Provide the (x, y) coordinate of the cell's center where the given text is located.  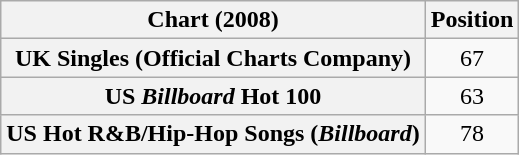
US Hot R&B/Hip-Hop Songs (Billboard) (213, 134)
Position (472, 20)
Chart (2008) (213, 20)
UK Singles (Official Charts Company) (213, 58)
67 (472, 58)
63 (472, 96)
US Billboard Hot 100 (213, 96)
78 (472, 134)
